Scan for the cell matching the given text and deliver its (X, Y) coordinate at center. 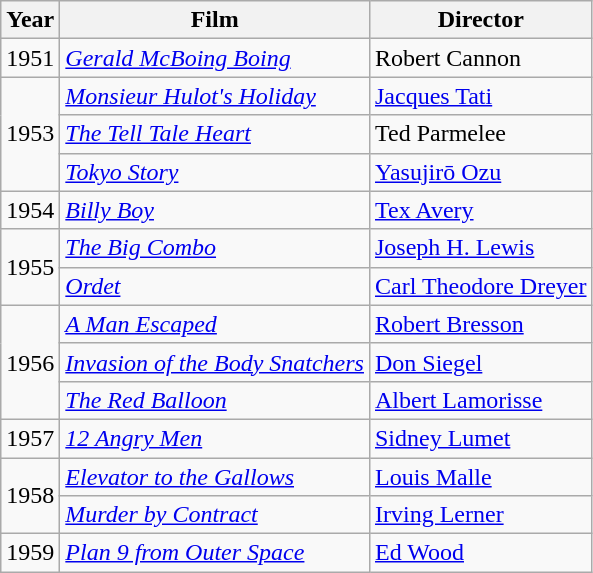
Carl Theodore Dreyer (480, 286)
Ted Parmelee (480, 134)
Robert Bresson (480, 324)
1953 (30, 134)
Ordet (215, 286)
1959 (30, 553)
12 Angry Men (215, 438)
Plan 9 from Outer Space (215, 553)
Don Siegel (480, 362)
The Big Combo (215, 248)
Yasujirō Ozu (480, 172)
1955 (30, 267)
Billy Boy (215, 210)
Joseph H. Lewis (480, 248)
Sidney Lumet (480, 438)
1951 (30, 58)
Murder by Contract (215, 515)
Elevator to the Gallows (215, 477)
Irving Lerner (480, 515)
Tokyo Story (215, 172)
1956 (30, 362)
Gerald McBoing Boing (215, 58)
Jacques Tati (480, 96)
The Tell Tale Heart (215, 134)
Invasion of the Body Snatchers (215, 362)
A Man Escaped (215, 324)
Monsieur Hulot's Holiday (215, 96)
The Red Balloon (215, 400)
Albert Lamorisse (480, 400)
Tex Avery (480, 210)
Film (215, 20)
1958 (30, 496)
1957 (30, 438)
Louis Malle (480, 477)
1954 (30, 210)
Robert Cannon (480, 58)
Year (30, 20)
Ed Wood (480, 553)
Director (480, 20)
